Detect which cell encompasses the target text, then output its (X, Y) center coordinate. 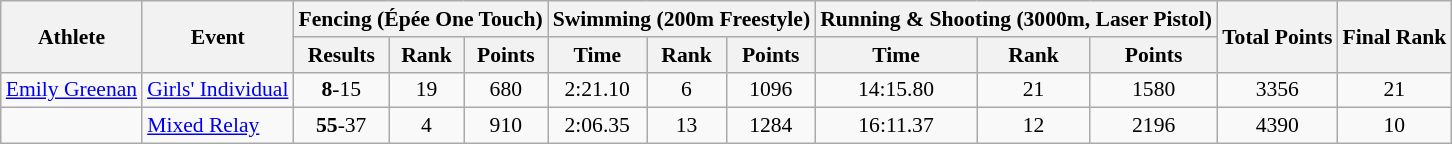
Final Rank (1394, 36)
1096 (770, 90)
19 (426, 90)
Athlete (72, 36)
Mixed Relay (218, 126)
Emily Greenan (72, 90)
16:11.37 (896, 126)
1284 (770, 126)
14:15.80 (896, 90)
3356 (1277, 90)
6 (686, 90)
Fencing (Épée One Touch) (420, 19)
4 (426, 126)
55-37 (341, 126)
680 (506, 90)
Girls' Individual (218, 90)
Results (341, 55)
Running & Shooting (3000m, Laser Pistol) (1016, 19)
10 (1394, 126)
2:06.35 (598, 126)
Swimming (200m Freestyle) (682, 19)
2:21.10 (598, 90)
12 (1034, 126)
Event (218, 36)
Total Points (1277, 36)
13 (686, 126)
8-15 (341, 90)
1580 (1154, 90)
2196 (1154, 126)
4390 (1277, 126)
910 (506, 126)
